Return the (X, Y) coordinate for the center point of the cell that contains the specified text.  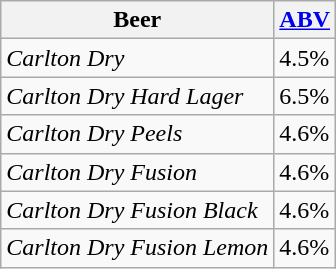
ABV (305, 20)
Carlton Dry (138, 58)
Carlton Dry Fusion Lemon (138, 248)
4.5% (305, 58)
Carlton Dry Hard Lager (138, 96)
Beer (138, 20)
Carlton Dry Peels (138, 134)
Carlton Dry Fusion (138, 172)
6.5% (305, 96)
Carlton Dry Fusion Black (138, 210)
